Determine the (X, Y) coordinate at the center of the cell enclosing the given text.  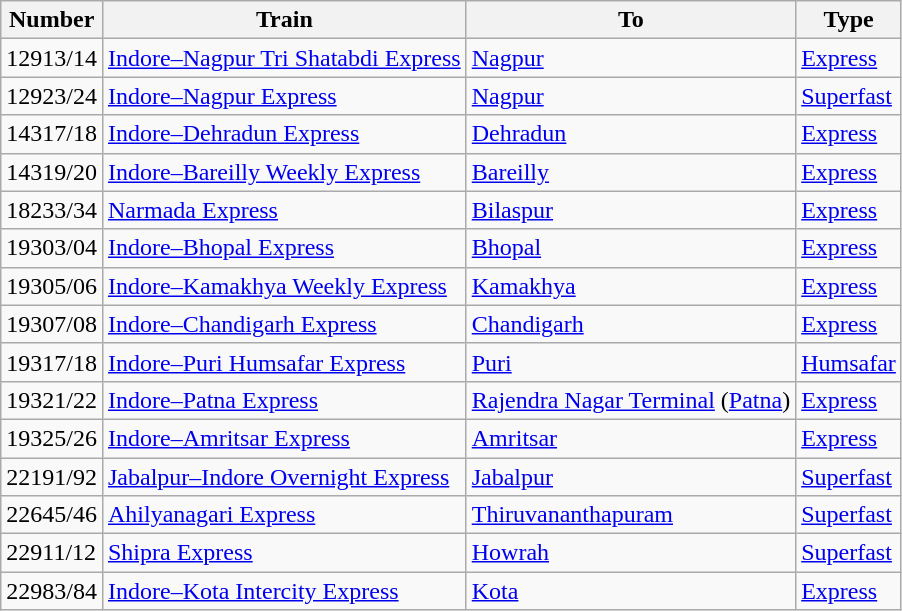
Indore–Chandigarh Express (284, 324)
Ahilyanagari Express (284, 515)
19305/06 (52, 286)
Rajendra Nagar Terminal (Patna) (630, 400)
Indore–Kamakhya Weekly Express (284, 286)
12923/24 (52, 96)
22983/84 (52, 591)
Train (284, 20)
Thiruvananthapuram (630, 515)
Dehradun (630, 134)
19317/18 (52, 362)
Indore–Puri Humsafar Express (284, 362)
Bilaspur (630, 210)
Amritsar (630, 438)
22645/46 (52, 515)
Kamakhya (630, 286)
Indore–Bhopal Express (284, 248)
Chandigarh (630, 324)
Indore–Nagpur Express (284, 96)
Humsafar (849, 362)
Indore–Patna Express (284, 400)
19307/08 (52, 324)
Indore–Bareilly Weekly Express (284, 172)
18233/34 (52, 210)
19325/26 (52, 438)
Shipra Express (284, 553)
Bareilly (630, 172)
Puri (630, 362)
12913/14 (52, 58)
To (630, 20)
Kota (630, 591)
Indore–Dehradun Express (284, 134)
Jabalpur–Indore Overnight Express (284, 477)
14319/20 (52, 172)
Jabalpur (630, 477)
14317/18 (52, 134)
19321/22 (52, 400)
Number (52, 20)
Type (849, 20)
Narmada Express (284, 210)
Howrah (630, 553)
22911/12 (52, 553)
Bhopal (630, 248)
Indore–Nagpur Tri Shatabdi Express (284, 58)
22191/92 (52, 477)
19303/04 (52, 248)
Indore–Kota Intercity Express (284, 591)
Indore–Amritsar Express (284, 438)
